Provide the [x, y] coordinate of the cell's center where the given text is located.  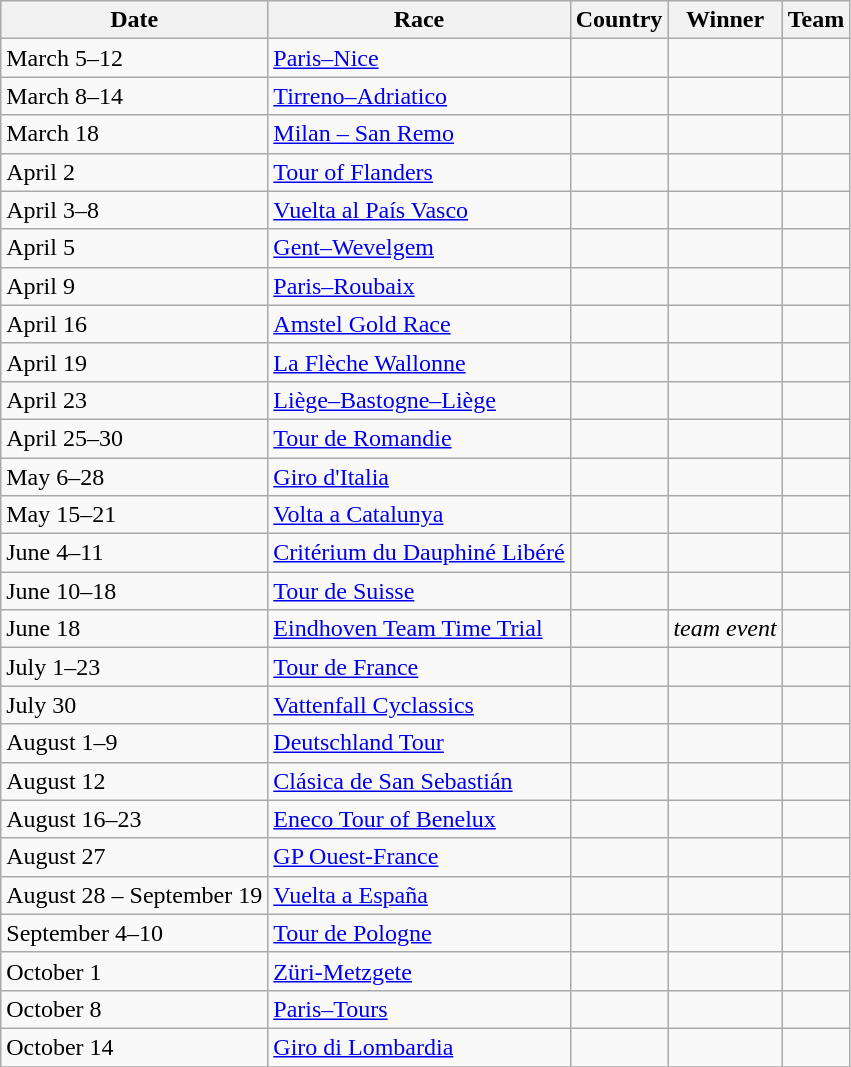
April 19 [134, 362]
Critérium du Dauphiné Libéré [419, 553]
March 18 [134, 134]
Tour de Romandie [419, 438]
Date [134, 20]
April 2 [134, 172]
Züri-Metzgete [419, 971]
March 8–14 [134, 96]
Milan – San Remo [419, 134]
October 1 [134, 971]
Country [619, 20]
April 3–8 [134, 210]
October 14 [134, 1047]
Paris–Tours [419, 1009]
La Flèche Wallonne [419, 362]
Vuelta a España [419, 895]
Tour of Flanders [419, 172]
Paris–Roubaix [419, 286]
Giro di Lombardia [419, 1047]
May 6–28 [134, 477]
Paris–Nice [419, 58]
Giro d'Italia [419, 477]
May 15–21 [134, 515]
June 4–11 [134, 553]
Amstel Gold Race [419, 324]
October 8 [134, 1009]
Clásica de San Sebastián [419, 781]
July 30 [134, 705]
April 25–30 [134, 438]
Liège–Bastogne–Liège [419, 400]
June 18 [134, 629]
Deutschland Tour [419, 743]
Tour de Pologne [419, 933]
Tirreno–Adriatico [419, 96]
Tour de France [419, 667]
September 4–10 [134, 933]
April 16 [134, 324]
Team [816, 20]
Tour de Suisse [419, 591]
Volta a Catalunya [419, 515]
Eindhoven Team Time Trial [419, 629]
August 12 [134, 781]
team event [725, 629]
April 9 [134, 286]
Gent–Wevelgem [419, 248]
August 27 [134, 857]
July 1–23 [134, 667]
August 1–9 [134, 743]
August 16–23 [134, 819]
June 10–18 [134, 591]
April 5 [134, 248]
Eneco Tour of Benelux [419, 819]
Winner [725, 20]
March 5–12 [134, 58]
Vuelta al País Vasco [419, 210]
Race [419, 20]
Vattenfall Cyclassics [419, 705]
GP Ouest-France [419, 857]
August 28 – September 19 [134, 895]
April 23 [134, 400]
